Return (x, y) of the center of cell containing provided text 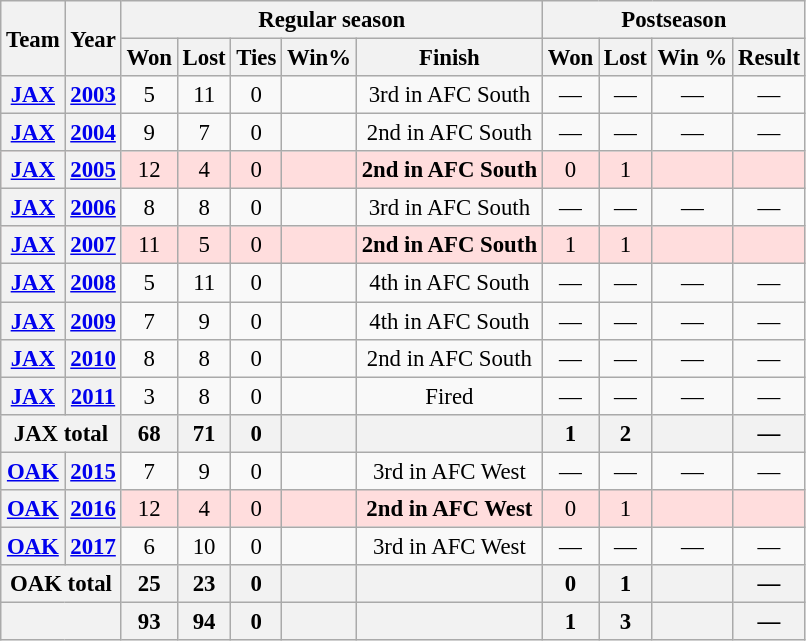
2008 (93, 283)
93 (149, 621)
2016 (93, 509)
2004 (93, 133)
Postseason (674, 20)
2003 (93, 95)
25 (149, 584)
2006 (93, 208)
10 (204, 546)
Team (33, 38)
2017 (93, 546)
Result (770, 58)
Finish (449, 58)
OAK total (61, 584)
2nd in AFC West (449, 509)
Regular season (332, 20)
23 (204, 584)
2005 (93, 170)
2 (626, 433)
JAX total (61, 433)
Win% (320, 58)
Fired (449, 396)
Ties (256, 58)
2010 (93, 358)
Year (93, 38)
71 (204, 433)
Win % (692, 58)
68 (149, 433)
2015 (93, 471)
94 (204, 621)
2007 (93, 245)
2011 (93, 396)
2009 (93, 321)
6 (149, 546)
